Capture the cell that displays the provided text and extract its [x, y] central coordinate. 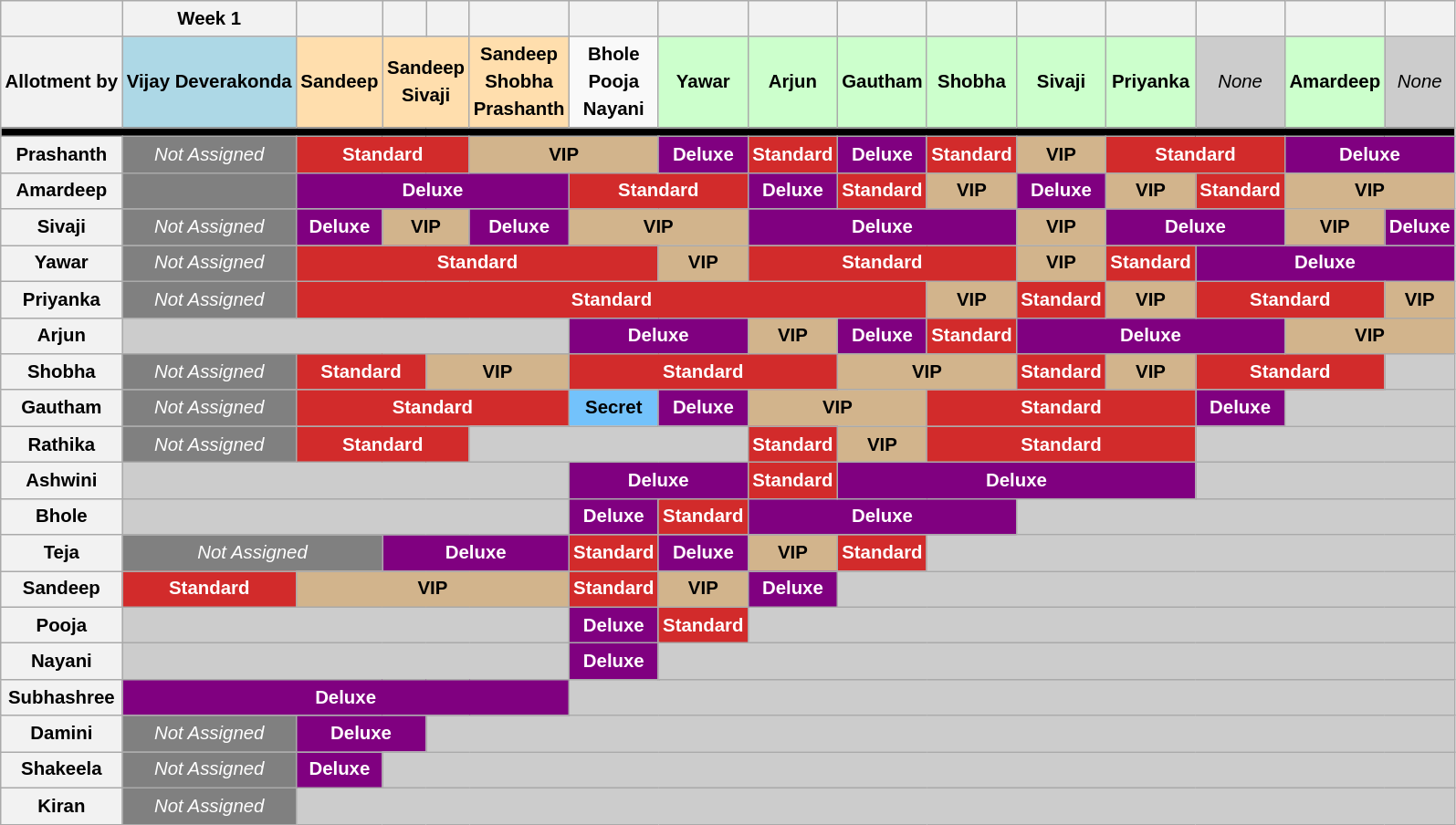
Bhole [62, 517]
Nayani [62, 661]
Week 1 [210, 18]
Allotment by [62, 82]
SandeepSivaji [425, 82]
Teja [62, 553]
Damini [62, 734]
Ashwini [62, 480]
Pooja [62, 625]
Shakeela [62, 769]
Prashanth [62, 154]
Vijay Deverakonda [210, 82]
Rathika [62, 444]
SandeepShobhaPrashanth [519, 82]
Secret [613, 408]
BholePoojaNayani [613, 82]
Subhashree [62, 697]
Kiran [62, 806]
